Locate the cell with the specified text and output its [X, Y] center coordinate. 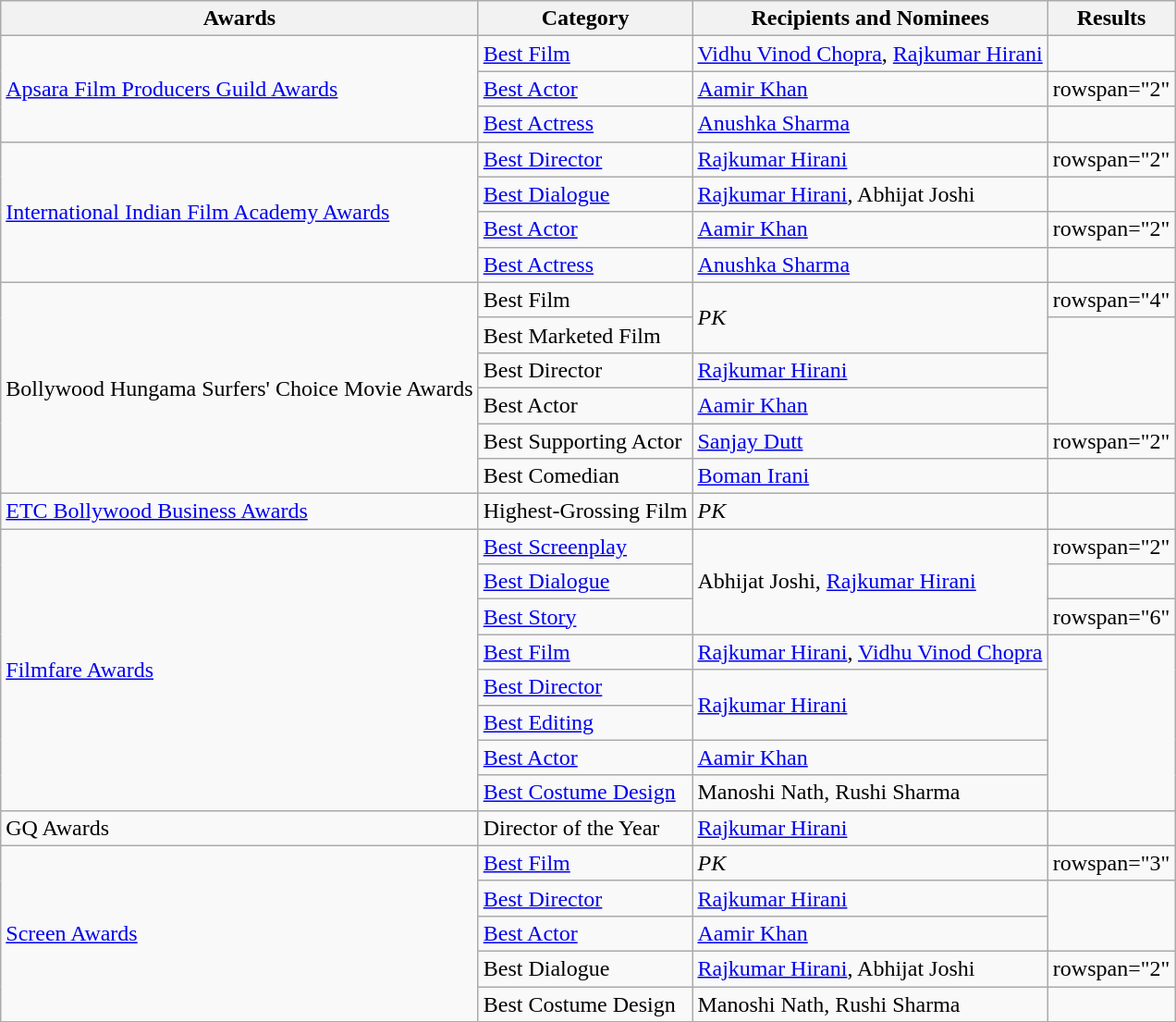
Recipients and Nominees [870, 18]
Sanjay Dutt [870, 441]
Category [585, 18]
Filmfare Awards [239, 670]
Results [1111, 18]
Screen Awards [239, 933]
rowspan="6" [1111, 617]
rowspan="3" [1111, 863]
rowspan="4" [1111, 300]
Boman Irani [870, 476]
Director of the Year [585, 828]
Rajkumar Hirani, Vidhu Vinod Chopra [870, 652]
Bollywood Hungama Surfers' Choice Movie Awards [239, 388]
Best Editing [585, 722]
Best Screenplay [585, 547]
Vidhu Vinod Chopra, Rajkumar Hirani [870, 54]
International Indian Film Academy Awards [239, 212]
Best Story [585, 617]
Abhijat Joshi, Rajkumar Hirani [870, 582]
Awards [239, 18]
Apsara Film Producers Guild Awards [239, 89]
Best Marketed Film [585, 335]
Highest-Grossing Film [585, 511]
GQ Awards [239, 828]
ETC Bollywood Business Awards [239, 511]
Best Supporting Actor [585, 441]
Best Comedian [585, 476]
